Detect which cell encompasses the target text, then output its (x, y) center coordinate. 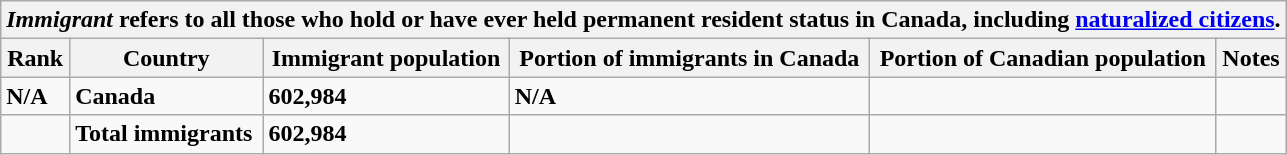
Immigrant population (386, 58)
Portion of immigrants in Canada (690, 58)
Country (166, 58)
Notes (1251, 58)
Total immigrants (166, 134)
Canada (166, 96)
Immigrant refers to all those who hold or have ever held permanent resident status in Canada, including naturalized citizens. (644, 20)
Portion of Canadian population (1043, 58)
Rank (36, 58)
